Search for the cell housing the specified text and yield its [x, y] center coordinate. 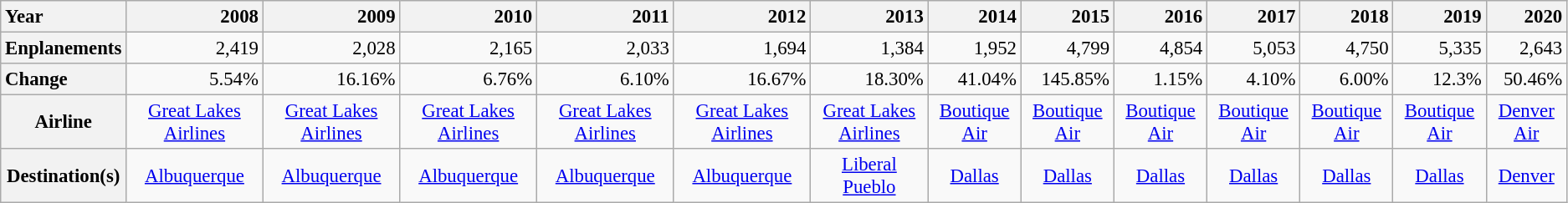
50.46% [1526, 79]
Denver Air [1526, 122]
2012 [742, 17]
5.54% [195, 79]
Year [64, 17]
2014 [974, 17]
Destination(s) [64, 175]
2019 [1439, 17]
5,335 [1439, 48]
12.3% [1439, 79]
2018 [1347, 17]
2020 [1526, 17]
1,384 [869, 48]
Denver [1526, 175]
2015 [1068, 17]
18.30% [869, 79]
2,419 [195, 48]
2008 [195, 17]
2011 [605, 17]
1.15% [1160, 79]
2,033 [605, 48]
4.10% [1253, 79]
Airline [64, 122]
6.00% [1347, 79]
1,952 [974, 48]
2009 [331, 17]
6.76% [469, 79]
2016 [1160, 17]
1,694 [742, 48]
2,165 [469, 48]
6.10% [605, 79]
2,028 [331, 48]
16.16% [331, 79]
Change [64, 79]
4,854 [1160, 48]
5,053 [1253, 48]
Enplanements [64, 48]
2,643 [1526, 48]
41.04% [974, 79]
2013 [869, 17]
LiberalPueblo [869, 175]
4,799 [1068, 48]
16.67% [742, 79]
2017 [1253, 17]
2010 [469, 17]
145.85% [1068, 79]
4,750 [1347, 48]
